For the text-containing cell, return its midpoint in [x, y] coordinate format. 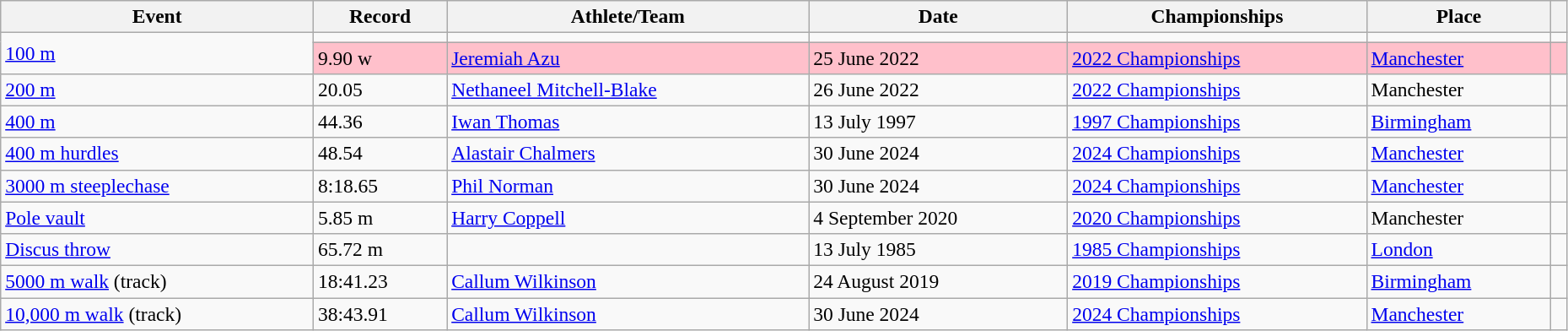
2019 Championships [1217, 281]
8:18.65 [380, 186]
100 m [157, 52]
Place [1459, 16]
10,000 m walk (track) [157, 313]
13 July 1985 [938, 249]
1997 Championships [1217, 122]
20.05 [380, 90]
Championships [1217, 16]
Event [157, 16]
44.36 [380, 122]
25 June 2022 [938, 57]
5.85 m [380, 218]
4 September 2020 [938, 218]
Iwan Thomas [628, 122]
Nethaneel Mitchell-Blake [628, 90]
Pole vault [157, 218]
Record [380, 16]
Phil Norman [628, 186]
Date [938, 16]
Harry Coppell [628, 218]
24 August 2019 [938, 281]
London [1459, 249]
Alastair Chalmers [628, 154]
48.54 [380, 154]
Discus throw [157, 249]
38:43.91 [380, 313]
3000 m steeplechase [157, 186]
1985 Championships [1217, 249]
200 m [157, 90]
2020 Championships [1217, 218]
5000 m walk (track) [157, 281]
26 June 2022 [938, 90]
13 July 1997 [938, 122]
65.72 m [380, 249]
Jeremiah Azu [628, 57]
9.90 w [380, 57]
400 m [157, 122]
400 m hurdles [157, 154]
18:41.23 [380, 281]
Athlete/Team [628, 16]
